Return (X, Y) of the center of cell containing provided text 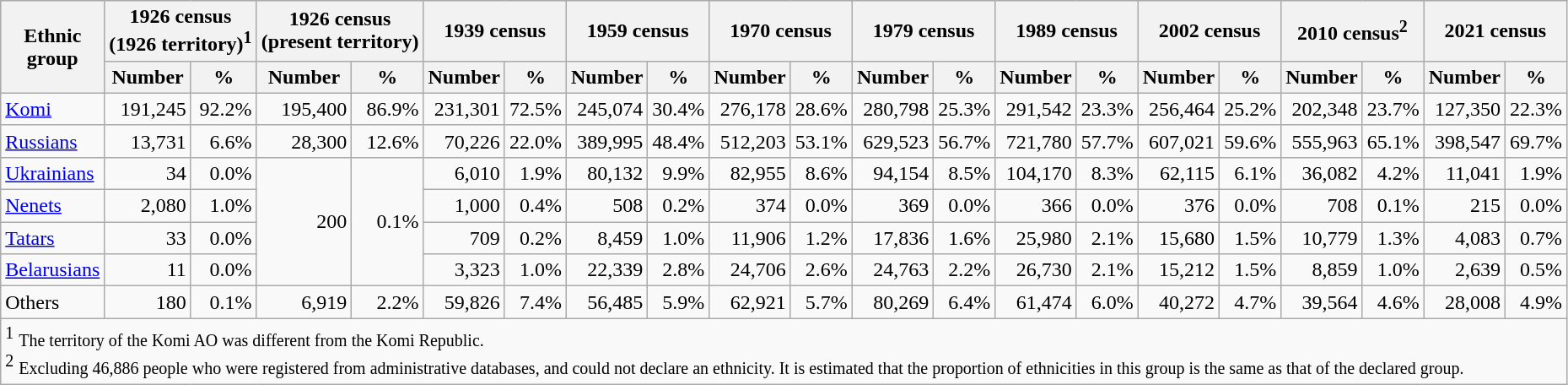
Russians (52, 141)
Others (52, 302)
1.3% (1393, 238)
86.9% (388, 109)
374 (750, 206)
0.5% (1537, 270)
1989 census (1066, 31)
25.3% (965, 109)
195,400 (304, 109)
80,132 (606, 173)
1.6% (965, 238)
629,523 (892, 141)
94,154 (892, 173)
72.5% (535, 109)
Nenets (52, 206)
2.6% (822, 270)
6,919 (304, 302)
607,021 (1178, 141)
245,074 (606, 109)
Tatars (52, 238)
0.7% (1537, 238)
9.9% (678, 173)
22.0% (535, 141)
276,178 (750, 109)
17,836 (892, 238)
59,826 (464, 302)
56,485 (606, 302)
366 (1036, 206)
48.4% (678, 141)
23.7% (1393, 109)
13,731 (148, 141)
25,980 (1036, 238)
26,730 (1036, 270)
30.4% (678, 109)
Ukrainians (52, 173)
15,680 (1178, 238)
57.7% (1107, 141)
231,301 (464, 109)
61,474 (1036, 302)
5.9% (678, 302)
92.2% (224, 109)
1979 census (923, 31)
1959 census (638, 31)
8,859 (1322, 270)
0.4% (535, 206)
2,639 (1464, 270)
69.7% (1537, 141)
8.6% (822, 173)
369 (892, 206)
2.8% (678, 270)
25.2% (1250, 109)
6.1% (1250, 173)
200 (304, 221)
22,339 (606, 270)
2,080 (148, 206)
53.1% (822, 141)
8.3% (1107, 173)
70,226 (464, 141)
56.7% (965, 141)
40,272 (1178, 302)
12.6% (388, 141)
376 (1178, 206)
6,010 (464, 173)
721,780 (1036, 141)
215 (1464, 206)
512,203 (750, 141)
15,212 (1178, 270)
4,083 (1464, 238)
Komi (52, 109)
6.0% (1107, 302)
24,706 (750, 270)
34 (148, 173)
6.6% (224, 141)
11 (148, 270)
1970 census (781, 31)
555,963 (1322, 141)
3,323 (464, 270)
1,000 (464, 206)
2002 census (1210, 31)
508 (606, 206)
10,779 (1322, 238)
28,300 (304, 141)
1939 census (494, 31)
709 (464, 238)
180 (148, 302)
62,921 (750, 302)
8,459 (606, 238)
256,464 (1178, 109)
28,008 (1464, 302)
4.7% (1250, 302)
104,170 (1036, 173)
202,348 (1322, 109)
191,245 (148, 109)
4.2% (1393, 173)
1.2% (822, 238)
2021 census (1495, 31)
7.4% (535, 302)
24,763 (892, 270)
22.3% (1537, 109)
62,115 (1178, 173)
4.6% (1393, 302)
39,564 (1322, 302)
82,955 (750, 173)
398,547 (1464, 141)
2010 census2 (1353, 31)
708 (1322, 206)
280,798 (892, 109)
127,350 (1464, 109)
4.9% (1537, 302)
8.5% (965, 173)
80,269 (892, 302)
59.6% (1250, 141)
1926 census(1926 territory)1 (181, 31)
Belarusians (52, 270)
11,041 (1464, 173)
28.6% (822, 109)
6.4% (965, 302)
291,542 (1036, 109)
65.1% (1393, 141)
36,082 (1322, 173)
23.3% (1107, 109)
1926 census(present territory) (340, 31)
5.7% (822, 302)
Ethnicgroup (52, 47)
33 (148, 238)
11,906 (750, 238)
389,995 (606, 141)
